Find where the given text appears and provide that cell's center as [x, y] coordinate. 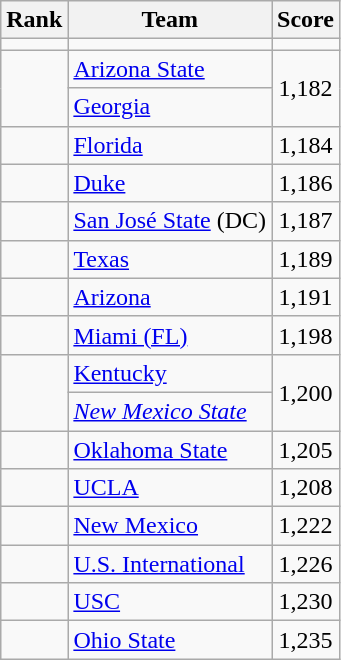
Score [306, 20]
UCLA [170, 488]
Miami (FL) [170, 335]
New Mexico State [170, 411]
Duke [170, 183]
Kentucky [170, 373]
1,230 [306, 602]
1,222 [306, 526]
Ohio State [170, 640]
1,200 [306, 392]
1,198 [306, 335]
1,205 [306, 449]
1,226 [306, 564]
USC [170, 602]
San José State (DC) [170, 221]
1,191 [306, 297]
1,189 [306, 259]
1,235 [306, 640]
Texas [170, 259]
1,184 [306, 145]
1,208 [306, 488]
Rank [34, 20]
Florida [170, 145]
Arizona [170, 297]
Georgia [170, 107]
U.S. International [170, 564]
1,182 [306, 88]
Oklahoma State [170, 449]
1,187 [306, 221]
Arizona State [170, 69]
New Mexico [170, 526]
Team [170, 20]
1,186 [306, 183]
